Extract the [X, Y] coordinate from the center of the cell holding the provided text.  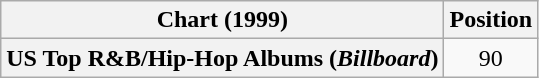
Position [491, 20]
US Top R&B/Hip-Hop Albums (Billboard) [222, 58]
Chart (1999) [222, 20]
90 [491, 58]
